Return the (x, y) coordinate for the center point of the cell that contains the specified text.  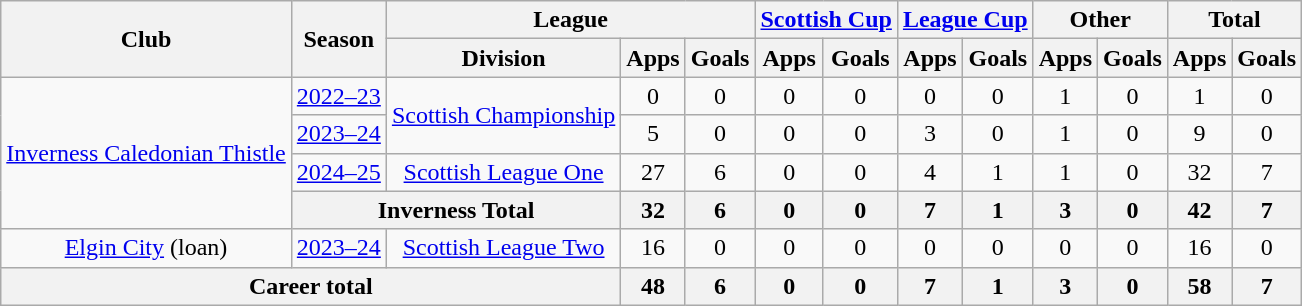
Club (146, 39)
2022–23 (338, 96)
42 (1199, 210)
58 (1199, 286)
48 (653, 286)
Other (1100, 20)
Season (338, 39)
4 (930, 172)
9 (1199, 134)
Elgin City (loan) (146, 248)
Career total (311, 286)
League (570, 20)
Scottish League Two (503, 248)
Scottish Championship (503, 115)
Total (1234, 20)
5 (653, 134)
Inverness Caledonian Thistle (146, 153)
27 (653, 172)
Division (503, 58)
Scottish Cup (826, 20)
League Cup (965, 20)
Scottish League One (503, 172)
Inverness Total (456, 210)
2024–25 (338, 172)
